Scan for the cell matching the given text and deliver its (x, y) coordinate at center. 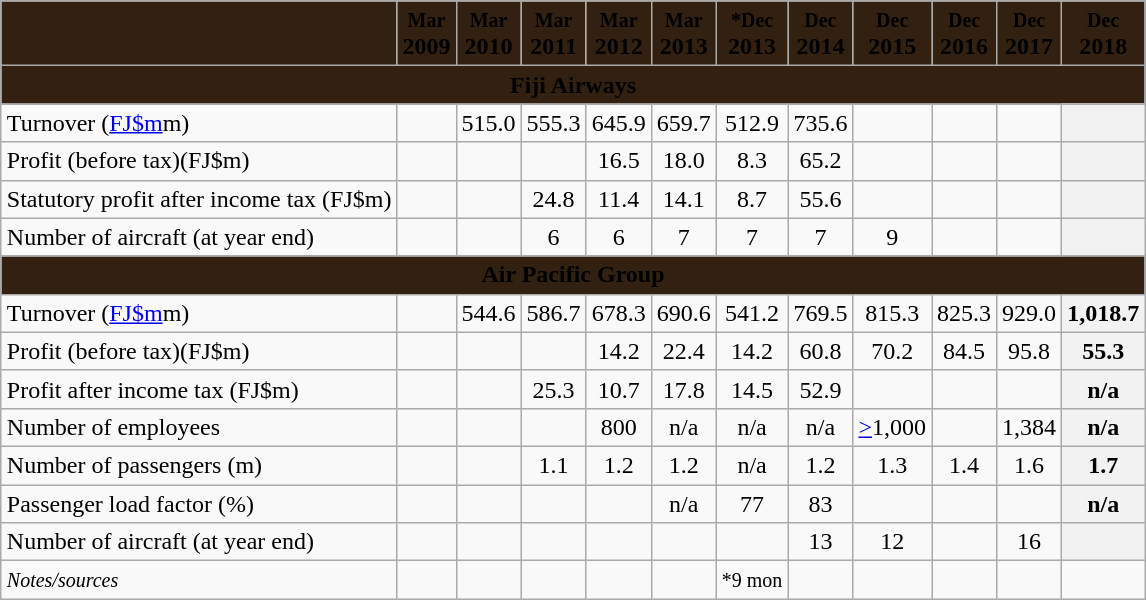
659.7 (684, 123)
Statutory profit after income tax (FJ$m) (199, 199)
Air Pacific Group (572, 275)
77 (752, 503)
16 (1030, 542)
Dec2014 (820, 34)
1.3 (892, 465)
55.6 (820, 199)
769.5 (820, 313)
690.6 (684, 313)
65.2 (820, 161)
Mar2013 (684, 34)
*9 mon (752, 580)
Mar2010 (488, 34)
11.4 (618, 199)
Passenger load factor (%) (199, 503)
544.6 (488, 313)
586.7 (554, 313)
825.3 (964, 313)
541.2 (752, 313)
14.1 (684, 199)
24.8 (554, 199)
1,018.7 (1104, 313)
70.2 (892, 351)
735.6 (820, 123)
Notes/sources (199, 580)
55.3 (1104, 351)
Dec2016 (964, 34)
Number of employees (199, 427)
815.3 (892, 313)
800 (618, 427)
18.0 (684, 161)
8.3 (752, 161)
Fiji Airways (572, 85)
52.9 (820, 389)
1.7 (1104, 465)
Mar2009 (426, 34)
9 (892, 237)
25.3 (554, 389)
1.6 (1030, 465)
Mar2012 (618, 34)
*Dec2013 (752, 34)
515.0 (488, 123)
645.9 (618, 123)
Dec2015 (892, 34)
22.4 (684, 351)
1,384 (1030, 427)
Profit after income tax (FJ$m) (199, 389)
Mar2011 (554, 34)
60.8 (820, 351)
678.3 (618, 313)
17.8 (684, 389)
>1,000 (892, 427)
12 (892, 542)
1.1 (554, 465)
512.9 (752, 123)
13 (820, 542)
83 (820, 503)
95.8 (1030, 351)
1.4 (964, 465)
929.0 (1030, 313)
8.7 (752, 199)
14.5 (752, 389)
16.5 (618, 161)
84.5 (964, 351)
Dec2018 (1104, 34)
Number of passengers (m) (199, 465)
Dec2017 (1030, 34)
10.7 (618, 389)
555.3 (554, 123)
